For the text-containing cell, return its midpoint in [x, y] coordinate format. 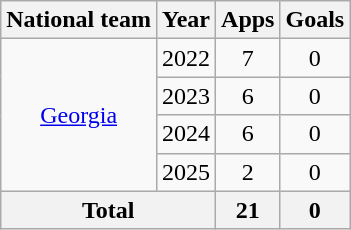
National team [79, 20]
Goals [315, 20]
2023 [186, 96]
Georgia [79, 115]
2025 [186, 172]
Year [186, 20]
Apps [248, 20]
2022 [186, 58]
Total [108, 210]
21 [248, 210]
2024 [186, 134]
7 [248, 58]
2 [248, 172]
